Capture the cell that displays the provided text and extract its (x, y) central coordinate. 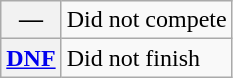
Did not compete (146, 20)
— (31, 20)
Did not finish (146, 58)
DNF (31, 58)
